Pinpoint the cell where the given text exists, returning its [x, y] midpoint coordinate. 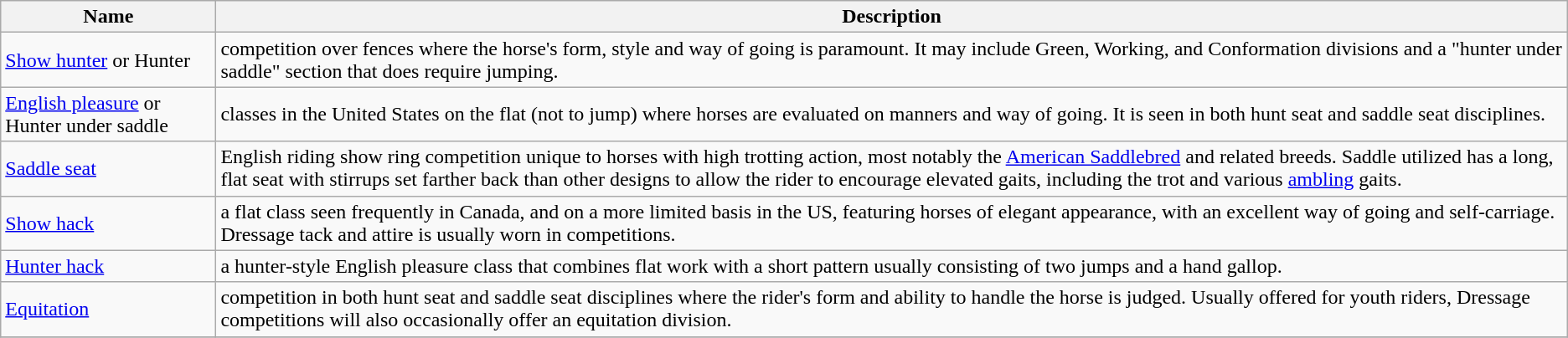
Hunter hack [109, 266]
Description [891, 17]
Name [109, 17]
Show hunter or Hunter [109, 60]
Show hack [109, 223]
English pleasure or Hunter under saddle [109, 114]
Saddle seat [109, 169]
Equitation [109, 310]
a hunter-style English pleasure class that combines flat work with a short pattern usually consisting of two jumps and a hand gallop. [891, 266]
